For the text-containing cell, return its midpoint in [x, y] coordinate format. 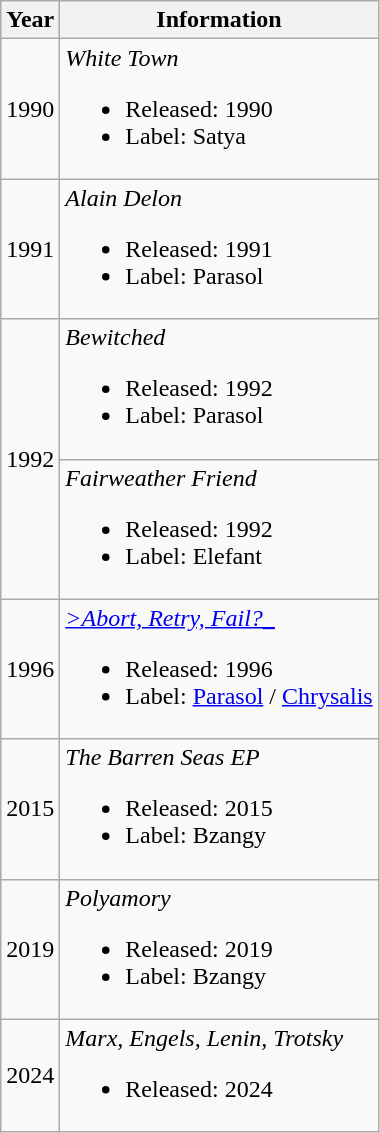
2015 [30, 809]
1991 [30, 249]
Information [219, 20]
Fairweather FriendReleased: 1992Label: Elefant [219, 529]
1992 [30, 459]
1990 [30, 109]
BewitchedReleased: 1992Label: Parasol [219, 389]
Alain DelonReleased: 1991Label: Parasol [219, 249]
2024 [30, 1076]
The Barren Seas EPReleased: 2015Label: Bzangy [219, 809]
>Abort, Retry, Fail?_Released: 1996Label: Parasol / Chrysalis [219, 669]
White TownReleased: 1990Label: Satya [219, 109]
1996 [30, 669]
Marx, Engels, Lenin, TrotskyReleased: 2024 [219, 1076]
2019 [30, 949]
PolyamoryReleased: 2019Label: Bzangy [219, 949]
Year [30, 20]
